Locate the cell with the specified text and output its (X, Y) center coordinate. 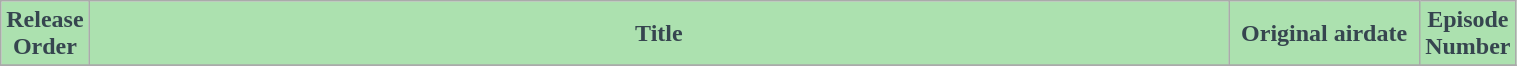
Original airdate (1324, 34)
Title (658, 34)
Release Order (45, 34)
EpisodeNumber (1468, 34)
